For the text-containing cell, return its midpoint in (x, y) coordinate format. 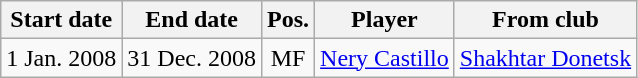
31 Dec. 2008 (192, 58)
Start date (62, 20)
1 Jan. 2008 (62, 58)
From club (545, 20)
Player (385, 20)
MF (288, 58)
Shakhtar Donetsk (545, 58)
End date (192, 20)
Nery Castillo (385, 58)
Pos. (288, 20)
